Determine the (x, y) coordinate at the center of the cell enclosing the given text.  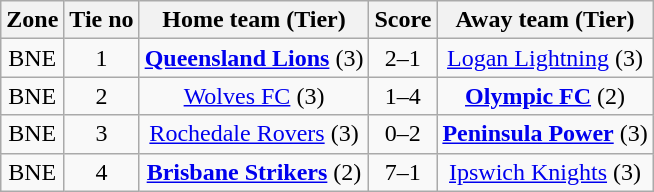
Wolves FC (3) (254, 96)
3 (102, 134)
Zone (32, 20)
Queensland Lions (3) (254, 58)
Brisbane Strikers (2) (254, 172)
Olympic FC (2) (545, 96)
Away team (Tier) (545, 20)
1–4 (403, 96)
Tie no (102, 20)
1 (102, 58)
Logan Lightning (3) (545, 58)
Score (403, 20)
2 (102, 96)
Peninsula Power (3) (545, 134)
0–2 (403, 134)
7–1 (403, 172)
2–1 (403, 58)
Home team (Tier) (254, 20)
Ipswich Knights (3) (545, 172)
Rochedale Rovers (3) (254, 134)
4 (102, 172)
